Identify which cell holds the provided text, then report its [X, Y] central coordinate. 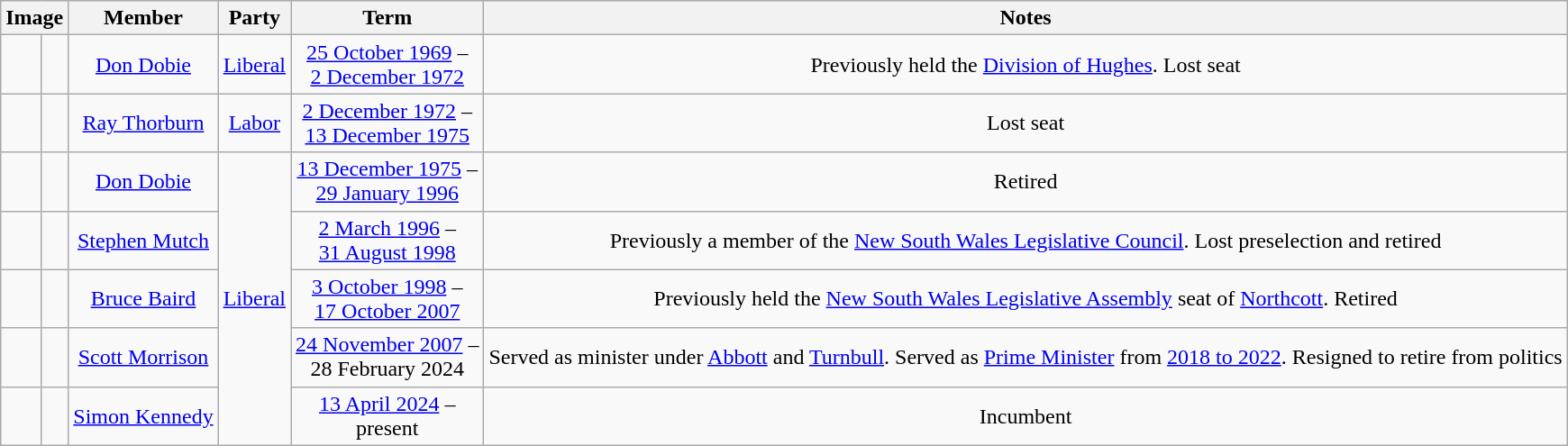
Ray Thorburn [143, 123]
Member [143, 18]
Scott Morrison [143, 357]
2 March 1996 –31 August 1998 [387, 240]
24 November 2007 –28 February 2024 [387, 357]
Previously held the New South Wales Legislative Assembly seat of Northcott. Retired [1026, 299]
Image [34, 18]
25 October 1969 –2 December 1972 [387, 65]
13 April 2024 –present [387, 416]
Labor [254, 123]
Party [254, 18]
Term [387, 18]
Retired [1026, 182]
Incumbent [1026, 416]
Served as minister under Abbott and Turnbull. Served as Prime Minister from 2018 to 2022. Resigned to retire from politics [1026, 357]
Lost seat [1026, 123]
Previously held the Division of Hughes. Lost seat [1026, 65]
13 December 1975 –29 January 1996 [387, 182]
Bruce Baird [143, 299]
Notes [1026, 18]
Stephen Mutch [143, 240]
3 October 1998 –17 October 2007 [387, 299]
Simon Kennedy [143, 416]
2 December 1972 –13 December 1975 [387, 123]
Previously a member of the New South Wales Legislative Council. Lost preselection and retired [1026, 240]
